Find where the given text appears and provide that cell's center as [x, y] coordinate. 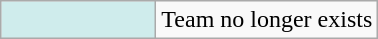
Team no longer exists [267, 20]
